Output the [x, y] coordinate of the center of the cell containing the given text.  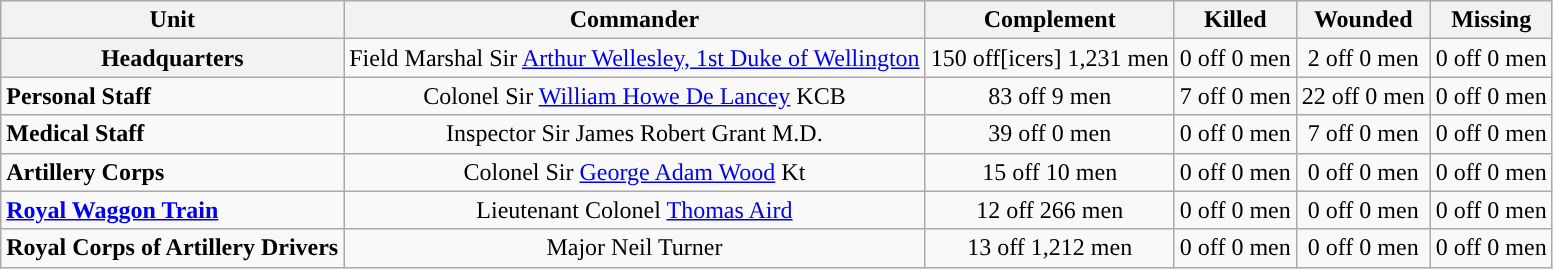
Unit [172, 20]
Royal Corps of Artillery Drivers [172, 248]
Medical Staff [172, 134]
13 off 1,212 men [1050, 248]
Missing [1491, 20]
150 off[icers] 1,231 men [1050, 58]
Headquarters [172, 58]
Killed [1235, 20]
Colonel Sir William Howe De Lancey KCB [634, 96]
Artillery Corps [172, 172]
Commander [634, 20]
Inspector Sir James Robert Grant M.D. [634, 134]
22 off 0 men [1363, 96]
Major Neil Turner [634, 248]
Colonel Sir George Adam Wood Kt [634, 172]
Lieutenant Colonel Thomas Aird [634, 210]
Personal Staff [172, 96]
2 off 0 men [1363, 58]
Field Marshal Sir Arthur Wellesley, 1st Duke of Wellington [634, 58]
Wounded [1363, 20]
12 off 266 men [1050, 210]
83 off 9 men [1050, 96]
15 off 10 men [1050, 172]
Complement [1050, 20]
39 off 0 men [1050, 134]
Royal Waggon Train [172, 210]
